Determine the (x, y) coordinate at the center of the cell enclosing the given text.  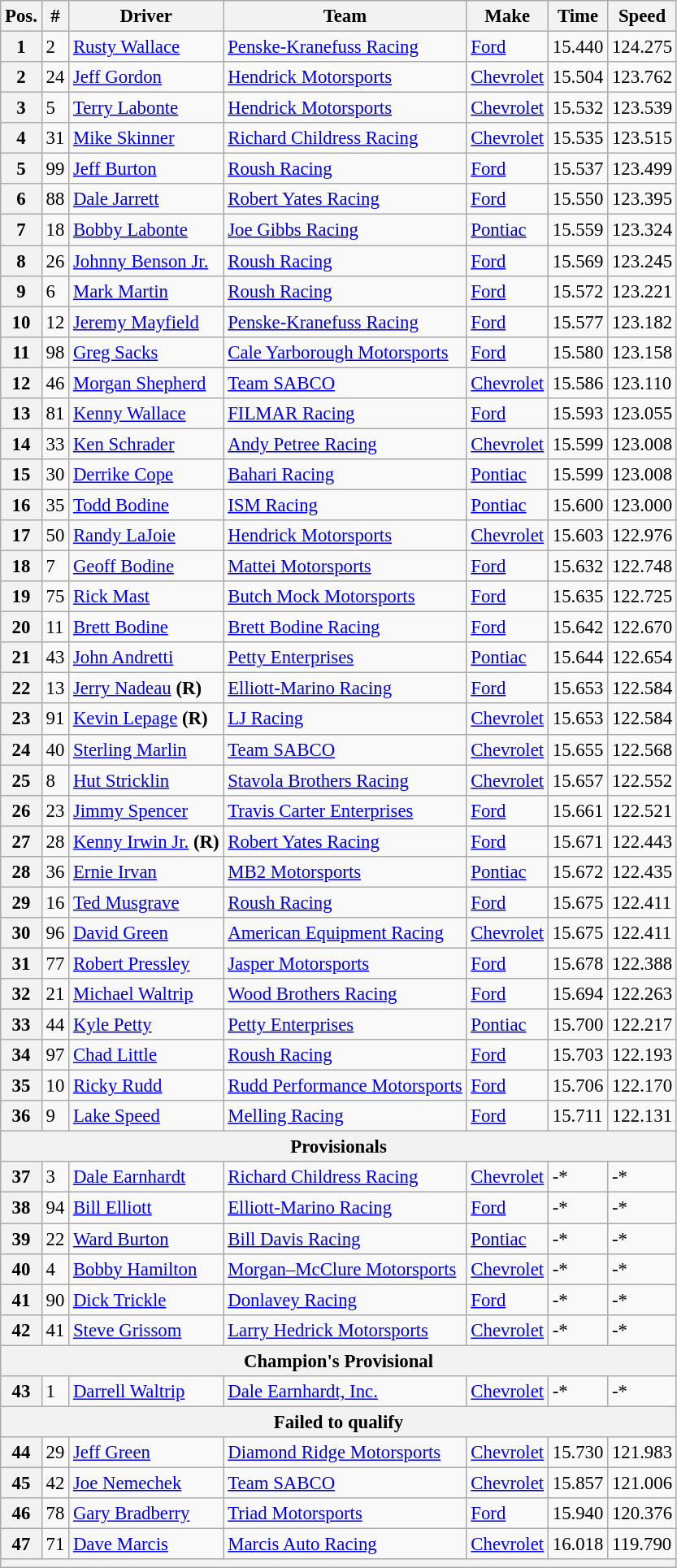
120.376 (642, 1514)
Rick Mast (146, 597)
Bobby Labonte (146, 230)
Andy Petree Racing (345, 444)
71 (55, 1544)
121.006 (642, 1483)
Jeff Burton (146, 169)
75 (55, 597)
Kenny Irwin Jr. (R) (146, 841)
15.706 (577, 1086)
15.532 (577, 108)
122.193 (642, 1055)
96 (55, 933)
Morgan–McClure Motorsports (345, 1269)
15.642 (577, 628)
39 (21, 1239)
Bobby Hamilton (146, 1269)
Dale Earnhardt (146, 1178)
122.521 (642, 810)
15.644 (577, 658)
15.672 (577, 872)
Jerry Nadeau (R) (146, 688)
15.657 (577, 780)
Lake Speed (146, 1116)
Cale Yarborough Motorsports (345, 352)
Failed to qualify (339, 1422)
15.703 (577, 1055)
122.170 (642, 1086)
77 (55, 963)
15.671 (577, 841)
45 (21, 1483)
Team (345, 16)
122.435 (642, 872)
Chad Little (146, 1055)
122.568 (642, 749)
123.245 (642, 261)
123.539 (642, 108)
20 (21, 628)
Dale Jarrett (146, 199)
15.559 (577, 230)
Morgan Shepherd (146, 383)
Darrell Waltrip (146, 1392)
Kevin Lepage (R) (146, 719)
Mattei Motorsports (345, 567)
Ken Schrader (146, 444)
123.395 (642, 199)
Jeff Green (146, 1453)
15.537 (577, 169)
47 (21, 1544)
Derrike Cope (146, 475)
15.586 (577, 383)
Make (507, 16)
122.670 (642, 628)
Ricky Rudd (146, 1086)
Ward Burton (146, 1239)
78 (55, 1514)
122.131 (642, 1116)
John Andretti (146, 658)
Todd Bodine (146, 505)
Bahari Racing (345, 475)
Diamond Ridge Motorsports (345, 1453)
Time (577, 16)
Terry Labonte (146, 108)
ISM Racing (345, 505)
15.603 (577, 536)
27 (21, 841)
Jasper Motorsports (345, 963)
Kyle Petty (146, 1025)
25 (21, 780)
LJ Racing (345, 719)
Butch Mock Motorsports (345, 597)
37 (21, 1178)
123.515 (642, 138)
122.748 (642, 567)
# (55, 16)
38 (21, 1208)
94 (55, 1208)
Geoff Bodine (146, 567)
88 (55, 199)
124.275 (642, 47)
Larry Hedrick Motorsports (345, 1330)
15.593 (577, 414)
122.552 (642, 780)
122.976 (642, 536)
Sterling Marlin (146, 749)
Melling Racing (345, 1116)
90 (55, 1300)
122.443 (642, 841)
Joe Gibbs Racing (345, 230)
Brett Bodine (146, 628)
15.857 (577, 1483)
15.569 (577, 261)
Michael Waltrip (146, 994)
Wood Brothers Racing (345, 994)
Dave Marcis (146, 1544)
97 (55, 1055)
14 (21, 444)
Stavola Brothers Racing (345, 780)
Rusty Wallace (146, 47)
81 (55, 414)
50 (55, 536)
15.940 (577, 1514)
15.504 (577, 77)
15.700 (577, 1025)
Kenny Wallace (146, 414)
Donlavey Racing (345, 1300)
119.790 (642, 1544)
Dale Earnhardt, Inc. (345, 1392)
122.654 (642, 658)
Jeremy Mayfield (146, 322)
Travis Carter Enterprises (345, 810)
123.499 (642, 169)
122.725 (642, 597)
Robert Pressley (146, 963)
123.000 (642, 505)
Brett Bodine Racing (345, 628)
Marcis Auto Racing (345, 1544)
Champion's Provisional (339, 1361)
15.661 (577, 810)
16.018 (577, 1544)
Steve Grissom (146, 1330)
Jeff Gordon (146, 77)
15.632 (577, 567)
Jimmy Spencer (146, 810)
122.388 (642, 963)
Triad Motorsports (345, 1514)
98 (55, 352)
Gary Bradberry (146, 1514)
Ted Musgrave (146, 902)
123.182 (642, 322)
David Green (146, 933)
Bill Davis Racing (345, 1239)
15.694 (577, 994)
Dick Trickle (146, 1300)
Speed (642, 16)
15.535 (577, 138)
MB2 Motorsports (345, 872)
Greg Sacks (146, 352)
91 (55, 719)
15.550 (577, 199)
15.577 (577, 322)
15.440 (577, 47)
123.110 (642, 383)
15.572 (577, 291)
Hut Stricklin (146, 780)
Johnny Benson Jr. (146, 261)
15.600 (577, 505)
123.221 (642, 291)
Bill Elliott (146, 1208)
15.678 (577, 963)
123.324 (642, 230)
15 (21, 475)
15.580 (577, 352)
Rudd Performance Motorsports (345, 1086)
Provisionals (339, 1147)
Driver (146, 16)
122.263 (642, 994)
American Equipment Racing (345, 933)
15.655 (577, 749)
15.730 (577, 1453)
34 (21, 1055)
Ernie Irvan (146, 872)
123.158 (642, 352)
15.711 (577, 1116)
Joe Nemechek (146, 1483)
121.983 (642, 1453)
19 (21, 597)
122.217 (642, 1025)
15.635 (577, 597)
Randy LaJoie (146, 536)
FILMAR Racing (345, 414)
123.055 (642, 414)
Pos. (21, 16)
Mike Skinner (146, 138)
99 (55, 169)
123.762 (642, 77)
Mark Martin (146, 291)
17 (21, 536)
32 (21, 994)
